Determine the (X, Y) coordinate at the center of the cell enclosing the given text.  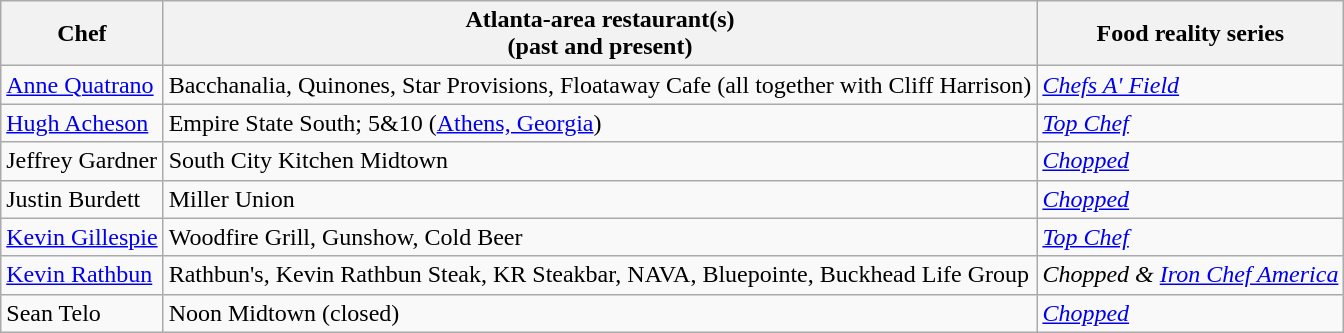
Noon Midtown (closed) (600, 313)
South City Kitchen Midtown (600, 161)
Hugh Acheson (82, 123)
Jeffrey Gardner (82, 161)
Chefs A' Field (1190, 85)
Woodfire Grill, Gunshow, Cold Beer (600, 237)
Food reality series (1190, 34)
Rathbun's, Kevin Rathbun Steak, KR Steakbar, NAVA, Bluepointe, Buckhead Life Group (600, 275)
Anne Quatrano (82, 85)
Miller Union (600, 199)
Chopped & Iron Chef America (1190, 275)
Chef (82, 34)
Bacchanalia, Quinones, Star Provisions, Floataway Cafe (all together with Cliff Harrison) (600, 85)
Empire State South; 5&10 (Athens, Georgia) (600, 123)
Justin Burdett (82, 199)
Atlanta-area restaurant(s)(past and present) (600, 34)
Kevin Gillespie (82, 237)
Sean Telo (82, 313)
Kevin Rathbun (82, 275)
